Identify which cell holds the provided text, then report its (X, Y) central coordinate. 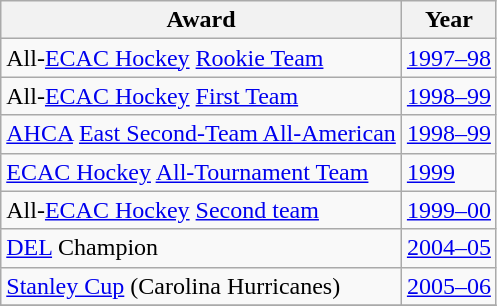
1999–00 (448, 210)
Award (202, 20)
2005–06 (448, 286)
DEL Champion (202, 248)
1997–98 (448, 58)
All-ECAC Hockey Second team (202, 210)
1999 (448, 172)
ECAC Hockey All-Tournament Team (202, 172)
Year (448, 20)
2004–05 (448, 248)
All-ECAC Hockey First Team (202, 96)
Stanley Cup (Carolina Hurricanes) (202, 286)
All-ECAC Hockey Rookie Team (202, 58)
AHCA East Second-Team All-American (202, 134)
